Pinpoint the cell where the given text exists, returning its (X, Y) midpoint coordinate. 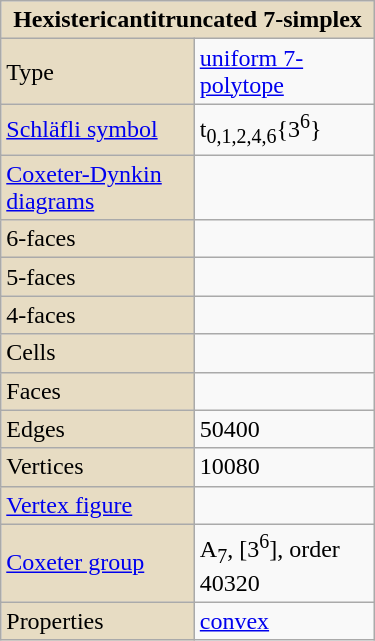
Schläfli symbol (98, 130)
4-faces (98, 315)
Vertices (98, 467)
t0,1,2,4,6{36} (284, 130)
A7, [36], order 40320 (284, 563)
Cells (98, 353)
Type (98, 72)
uniform 7-polytope (284, 72)
Properties (98, 621)
50400 (284, 429)
Faces (98, 391)
Hexistericantitruncated 7-simplex (188, 20)
Edges (98, 429)
Coxeter group (98, 563)
10080 (284, 467)
Vertex figure (98, 505)
6-faces (98, 239)
Coxeter-Dynkin diagrams (98, 188)
5-faces (98, 277)
convex (284, 621)
